Determine the (x, y) coordinate at the center of the cell enclosing the given text.  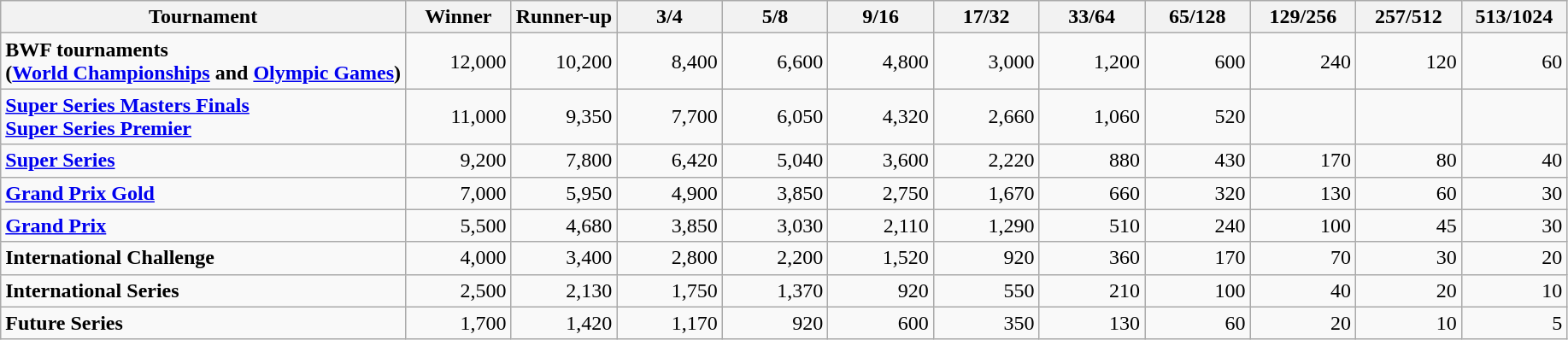
10,200 (564, 62)
520 (1198, 116)
1,290 (986, 226)
430 (1198, 161)
Runner-up (564, 17)
3/4 (670, 17)
1,170 (670, 323)
11,000 (459, 116)
80 (1409, 161)
360 (1092, 258)
6,420 (670, 161)
513/1024 (1514, 17)
129/256 (1303, 17)
3,000 (986, 62)
550 (986, 290)
120 (1409, 62)
Future Series (203, 323)
350 (986, 323)
4,800 (881, 62)
1,370 (775, 290)
70 (1303, 258)
4,000 (459, 258)
660 (1092, 193)
5,950 (564, 193)
1,750 (670, 290)
17/32 (986, 17)
2,750 (881, 193)
Super Series Masters FinalsSuper Series Premier (203, 116)
2,220 (986, 161)
33/64 (1092, 17)
5,040 (775, 161)
2,130 (564, 290)
BWF tournaments(World Championships and Olympic Games) (203, 62)
Grand Prix Gold (203, 193)
4,680 (564, 226)
3,400 (564, 258)
510 (1092, 226)
Winner (459, 17)
4,900 (670, 193)
Tournament (203, 17)
2,800 (670, 258)
International Challenge (203, 258)
7,800 (564, 161)
9/16 (881, 17)
3,030 (775, 226)
4,320 (881, 116)
7,000 (459, 193)
9,350 (564, 116)
5/8 (775, 17)
6,050 (775, 116)
1,520 (881, 258)
210 (1092, 290)
8,400 (670, 62)
2,110 (881, 226)
5 (1514, 323)
257/512 (1409, 17)
2,200 (775, 258)
880 (1092, 161)
45 (1409, 226)
5,500 (459, 226)
6,600 (775, 62)
1,420 (564, 323)
65/128 (1198, 17)
1,700 (459, 323)
1,670 (986, 193)
1,060 (1092, 116)
320 (1198, 193)
3,600 (881, 161)
2,660 (986, 116)
International Series (203, 290)
9,200 (459, 161)
2,500 (459, 290)
1,200 (1092, 62)
7,700 (670, 116)
12,000 (459, 62)
Grand Prix (203, 226)
Super Series (203, 161)
